Identify which cell holds the provided text, then report its [x, y] central coordinate. 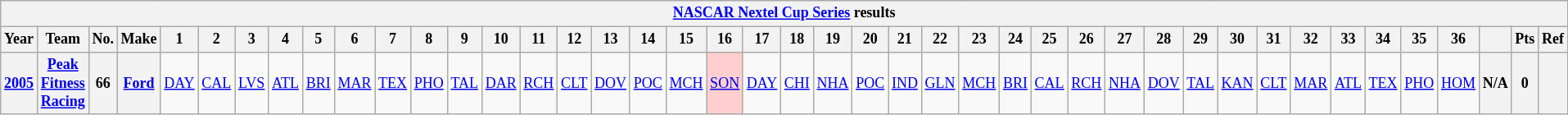
1 [179, 39]
30 [1237, 39]
2005 [20, 83]
IND [906, 83]
24 [1015, 39]
34 [1383, 39]
Ref [1553, 39]
23 [979, 39]
Team [62, 39]
8 [429, 39]
Ford [139, 83]
17 [761, 39]
HOM [1459, 83]
GLN [940, 83]
33 [1349, 39]
14 [648, 39]
5 [318, 39]
35 [1420, 39]
27 [1125, 39]
Year [20, 39]
12 [575, 39]
15 [686, 39]
4 [286, 39]
6 [355, 39]
16 [725, 39]
36 [1459, 39]
32 [1311, 39]
18 [798, 39]
7 [393, 39]
29 [1200, 39]
KAN [1237, 83]
10 [501, 39]
CHI [798, 83]
LVS [252, 83]
19 [833, 39]
66 [103, 83]
25 [1050, 39]
11 [539, 39]
13 [611, 39]
N/A [1495, 83]
NASCAR Nextel Cup Series results [784, 13]
SON [725, 83]
28 [1164, 39]
0 [1525, 83]
21 [906, 39]
26 [1087, 39]
22 [940, 39]
9 [464, 39]
Pts [1525, 39]
No. [103, 39]
2 [216, 39]
20 [870, 39]
3 [252, 39]
Make [139, 39]
DAR [501, 83]
31 [1274, 39]
Peak Fitness Racing [62, 83]
